Detect which cell encompasses the target text, then output its (x, y) center coordinate. 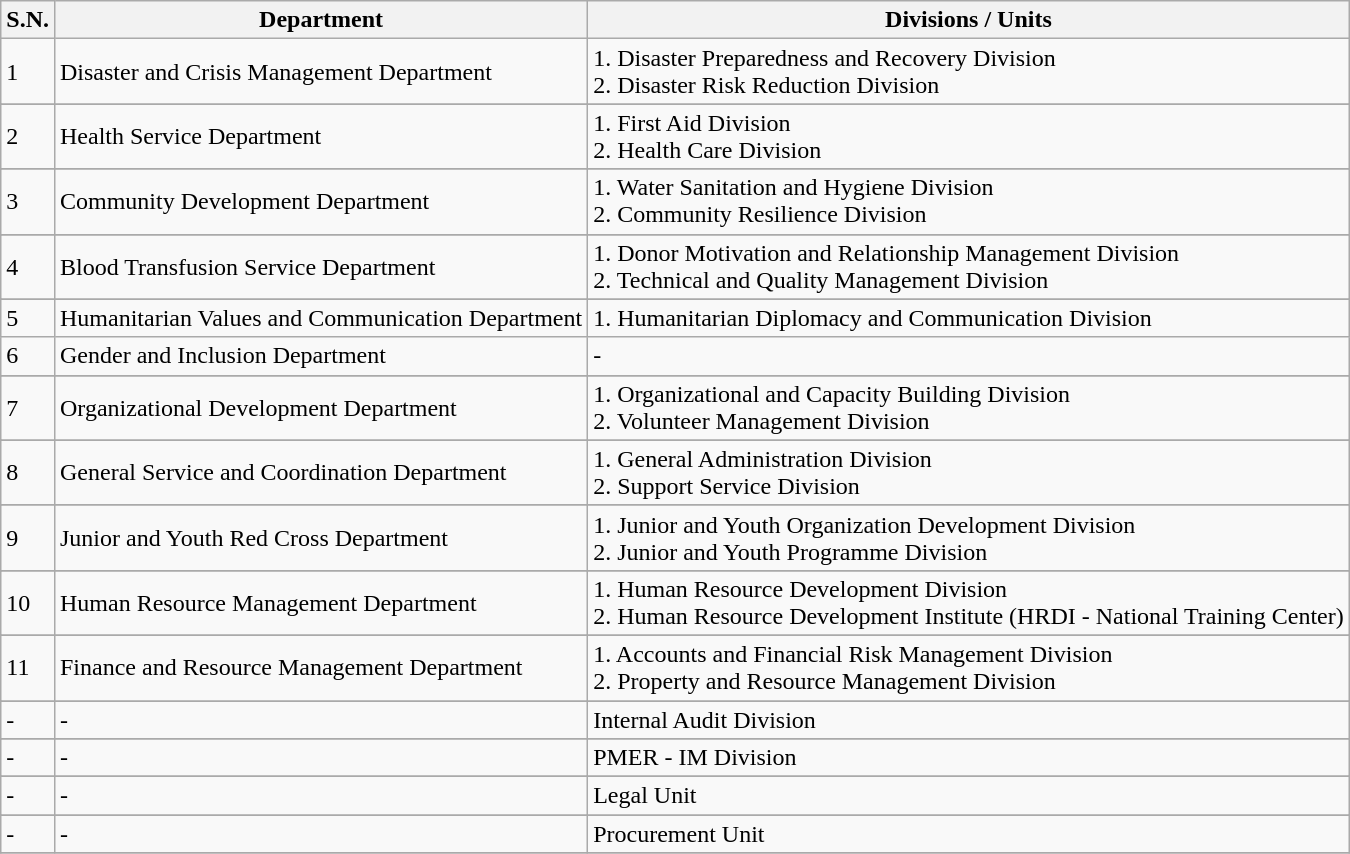
Junior and Youth Red Cross Department (320, 538)
11 (28, 668)
Divisions / Units (969, 20)
1. Accounts and Financial Risk Management Division2. Property and Resource Management Division (969, 668)
Organizational Development Department (320, 408)
Legal Unit (969, 796)
Internal Audit Division (969, 719)
Finance and Resource Management Department (320, 668)
1. Water Sanitation and Hygiene Division2. Community Resilience Division (969, 202)
1. General Administration Division2. Support Service Division (969, 472)
PMER - IM Division (969, 758)
7 (28, 408)
1. Human Resource Development Division2. Human Resource Development Institute (HRDI - National Training Center) (969, 602)
1. First Aid Division2. Health Care Division (969, 136)
Gender and Inclusion Department (320, 356)
6 (28, 356)
General Service and Coordination Department (320, 472)
Human Resource Management Department (320, 602)
8 (28, 472)
4 (28, 266)
Blood Transfusion Service Department (320, 266)
Disaster and Crisis Management Department (320, 72)
S.N. (28, 20)
10 (28, 602)
1. Organizational and Capacity Building Division2. Volunteer Management Division (969, 408)
9 (28, 538)
Humanitarian Values and Communication Department (320, 318)
1. Disaster Preparedness and Recovery Division2. Disaster Risk Reduction Division (969, 72)
3 (28, 202)
2 (28, 136)
1. Humanitarian Diplomacy and Communication Division (969, 318)
5 (28, 318)
Community Development Department (320, 202)
1. Junior and Youth Organization Development Division2. Junior and Youth Programme Division (969, 538)
1. Donor Motivation and Relationship Management Division2. Technical and Quality Management Division (969, 266)
1 (28, 72)
Health Service Department (320, 136)
Department (320, 20)
Procurement Unit (969, 834)
